Find where the given text appears and provide that cell's center as (x, y) coordinate. 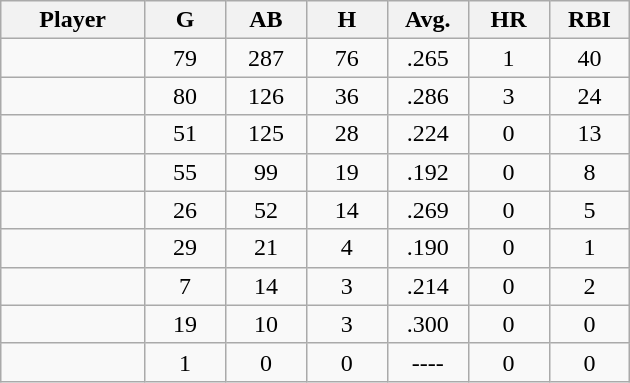
7 (186, 286)
AB (266, 20)
.192 (428, 172)
40 (590, 58)
21 (266, 248)
---- (428, 362)
36 (346, 96)
287 (266, 58)
HR (508, 20)
.300 (428, 324)
24 (590, 96)
125 (266, 134)
.269 (428, 210)
55 (186, 172)
Player (73, 20)
76 (346, 58)
H (346, 20)
2 (590, 286)
10 (266, 324)
4 (346, 248)
52 (266, 210)
99 (266, 172)
.224 (428, 134)
.214 (428, 286)
G (186, 20)
.265 (428, 58)
26 (186, 210)
79 (186, 58)
13 (590, 134)
28 (346, 134)
.190 (428, 248)
RBI (590, 20)
126 (266, 96)
8 (590, 172)
.286 (428, 96)
80 (186, 96)
29 (186, 248)
Avg. (428, 20)
51 (186, 134)
5 (590, 210)
